From the cell containing the given text, extract its center point as [x, y] coordinate. 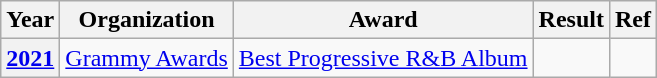
Grammy Awards [147, 58]
Ref [632, 20]
Award [383, 20]
2021 [30, 58]
Result [571, 20]
Best Progressive R&B Album [383, 58]
Year [30, 20]
Organization [147, 20]
